Locate the cell with the specified text and output its (x, y) center coordinate. 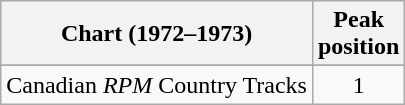
Chart (1972–1973) (157, 34)
Canadian RPM Country Tracks (157, 85)
Peakposition (358, 34)
1 (358, 85)
